Output the (X, Y) coordinate of the center of the cell containing the given text.  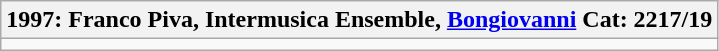
1997: Franco Piva, Intermusica Ensemble, Bongiovanni Cat: 2217/19 (360, 20)
